Detect which cell encompasses the target text, then output its [X, Y] center coordinate. 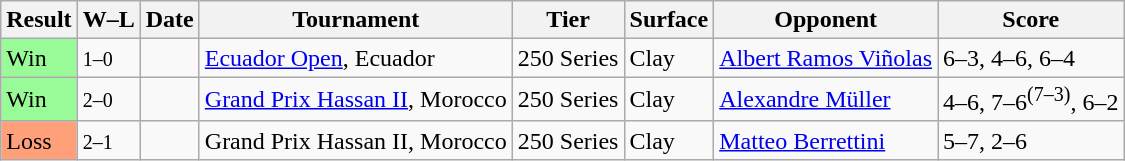
2–1 [108, 140]
W–L [108, 20]
2–0 [108, 100]
Score [1031, 20]
Result [39, 20]
4–6, 7–6(7–3), 6–2 [1031, 100]
Ecuador Open, Ecuador [356, 58]
Loss [39, 140]
6–3, 4–6, 6–4 [1031, 58]
Tier [568, 20]
Date [170, 20]
Opponent [826, 20]
Surface [669, 20]
5–7, 2–6 [1031, 140]
Alexandre Müller [826, 100]
Albert Ramos Viñolas [826, 58]
Matteo Berrettini [826, 140]
Tournament [356, 20]
1–0 [108, 58]
